Provide the [x, y] coordinate of the cell's center where the given text is located.  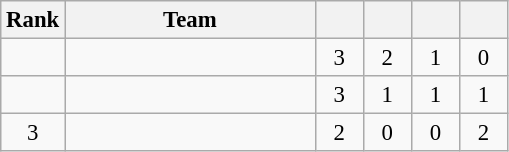
Rank [33, 20]
Team [190, 20]
